Return [X, Y] of the center of cell containing provided text 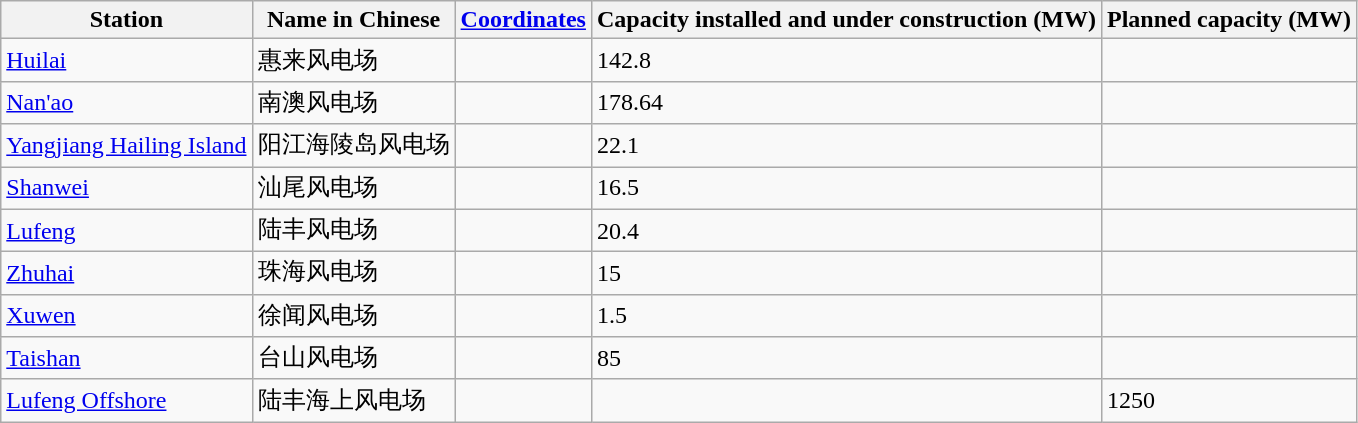
陆丰海上风电场 [354, 400]
Station [126, 20]
Nan'ao [126, 102]
16.5 [846, 188]
22.1 [846, 146]
Taishan [126, 358]
珠海风电场 [354, 274]
85 [846, 358]
Lufeng [126, 230]
178.64 [846, 102]
Lufeng Offshore [126, 400]
Capacity installed and under construction (MW) [846, 20]
陆丰风电场 [354, 230]
Xuwen [126, 316]
台山风电场 [354, 358]
Name in Chinese [354, 20]
Shanwei [126, 188]
徐闻风电场 [354, 316]
阳江海陵岛风电场 [354, 146]
1.5 [846, 316]
142.8 [846, 60]
Planned capacity (MW) [1228, 20]
15 [846, 274]
Huilai [126, 60]
汕尾风电场 [354, 188]
南澳风电场 [354, 102]
Coordinates [523, 20]
Zhuhai [126, 274]
20.4 [846, 230]
惠来风电场 [354, 60]
1250 [1228, 400]
Yangjiang Hailing Island [126, 146]
